Search for the cell housing the specified text and yield its [X, Y] center coordinate. 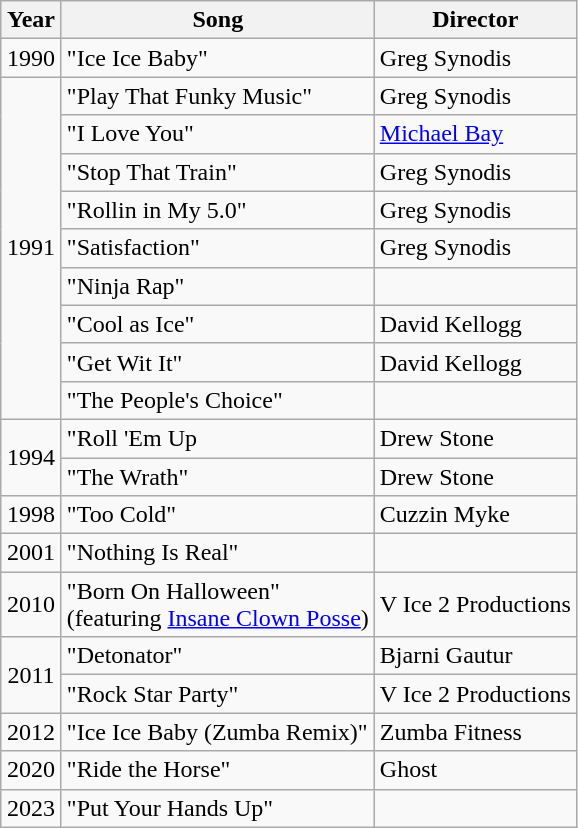
"Ninja Rap" [218, 286]
"Satisfaction" [218, 248]
2020 [32, 770]
"Play That Funky Music" [218, 96]
Bjarni Gautur [475, 656]
"Stop That Train" [218, 172]
"The Wrath" [218, 477]
"The People's Choice" [218, 400]
Ghost [475, 770]
"Get Wit It" [218, 362]
"I Love You" [218, 134]
"Cool as Ice" [218, 324]
Cuzzin Myke [475, 515]
"Put Your Hands Up" [218, 808]
"Rock Star Party" [218, 694]
Year [32, 20]
2011 [32, 675]
1991 [32, 248]
2012 [32, 732]
1994 [32, 457]
2001 [32, 553]
"Roll 'Em Up [218, 438]
1998 [32, 515]
"Nothing Is Real" [218, 553]
Zumba Fitness [475, 732]
1990 [32, 58]
"Ice Ice Baby (Zumba Remix)" [218, 732]
Song [218, 20]
"Too Cold" [218, 515]
"Born On Halloween" (featuring Insane Clown Posse) [218, 604]
"Rollin in My 5.0" [218, 210]
2023 [32, 808]
"Ice Ice Baby" [218, 58]
"Detonator" [218, 656]
"Ride the Horse" [218, 770]
2010 [32, 604]
Director [475, 20]
Michael Bay [475, 134]
